Pinpoint the cell where the given text exists, returning its (x, y) midpoint coordinate. 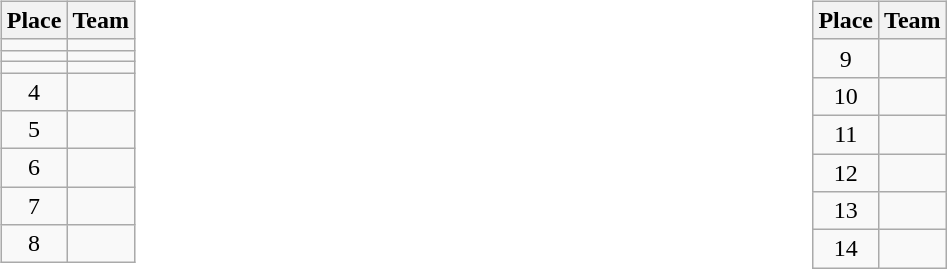
9 (846, 58)
8 (34, 244)
4 (34, 91)
12 (846, 173)
5 (34, 130)
13 (846, 211)
7 (34, 206)
14 (846, 249)
11 (846, 134)
10 (846, 96)
6 (34, 168)
